Pinpoint the cell where the given text exists, returning its (X, Y) midpoint coordinate. 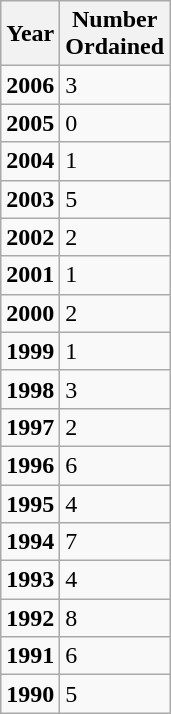
1991 (30, 656)
2000 (30, 313)
Year (30, 34)
8 (115, 618)
1997 (30, 427)
2006 (30, 85)
0 (115, 123)
1999 (30, 351)
1990 (30, 694)
1994 (30, 542)
1996 (30, 465)
1995 (30, 503)
2005 (30, 123)
2001 (30, 275)
7 (115, 542)
1993 (30, 580)
2002 (30, 237)
2004 (30, 161)
NumberOrdained (115, 34)
1998 (30, 389)
2003 (30, 199)
1992 (30, 618)
